Extract the (x, y) coordinate from the center of the cell holding the provided text.  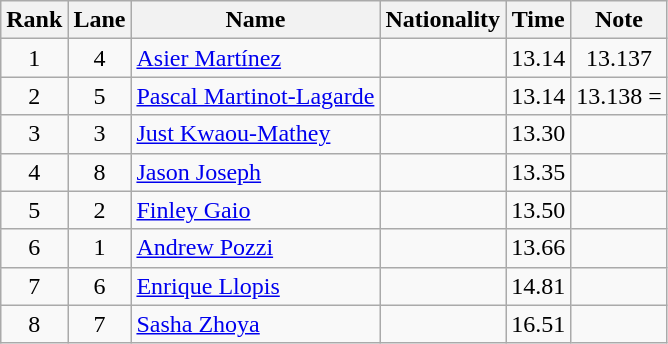
14.81 (538, 286)
Jason Joseph (256, 172)
13.30 (538, 134)
13.137 (620, 58)
Nationality (443, 20)
Name (256, 20)
Time (538, 20)
Lane (100, 20)
Sasha Zhoya (256, 324)
Just Kwaou-Mathey (256, 134)
Note (620, 20)
Rank (34, 20)
Finley Gaio (256, 210)
13.138 = (620, 96)
16.51 (538, 324)
Pascal Martinot-Lagarde (256, 96)
Andrew Pozzi (256, 248)
Enrique Llopis (256, 286)
13.50 (538, 210)
Asier Martínez (256, 58)
13.66 (538, 248)
13.35 (538, 172)
